Search for the cell housing the specified text and yield its [x, y] center coordinate. 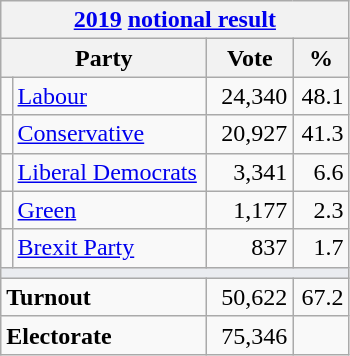
75,346 [250, 335]
Party [104, 58]
2019 notional result [175, 20]
Turnout [104, 297]
Conservative [110, 134]
2.3 [321, 210]
3,341 [250, 172]
Electorate [104, 335]
Labour [110, 96]
Vote [250, 58]
41.3 [321, 134]
24,340 [250, 96]
1.7 [321, 248]
48.1 [321, 96]
50,622 [250, 297]
20,927 [250, 134]
Liberal Democrats [110, 172]
6.6 [321, 172]
Brexit Party [110, 248]
% [321, 58]
Green [110, 210]
837 [250, 248]
1,177 [250, 210]
67.2 [321, 297]
